From the cell containing the given text, extract its center point as (x, y) coordinate. 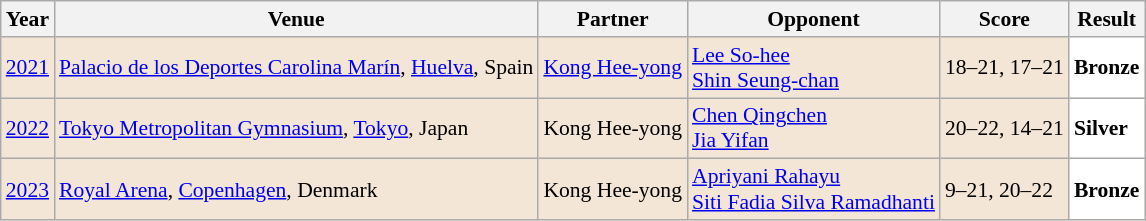
Year (28, 19)
Royal Arena, Copenhagen, Denmark (296, 190)
Venue (296, 19)
Palacio de los Deportes Carolina Marín, Huelva, Spain (296, 68)
9–21, 20–22 (1004, 190)
2022 (28, 128)
Partner (612, 19)
18–21, 17–21 (1004, 68)
2023 (28, 190)
Silver (1107, 128)
Apriyani Rahayu Siti Fadia Silva Ramadhanti (814, 190)
Score (1004, 19)
2021 (28, 68)
20–22, 14–21 (1004, 128)
Tokyo Metropolitan Gymnasium, Tokyo, Japan (296, 128)
Lee So-hee Shin Seung-chan (814, 68)
Opponent (814, 19)
Chen Qingchen Jia Yifan (814, 128)
Result (1107, 19)
